Locate the cell with the specified text and output its (x, y) center coordinate. 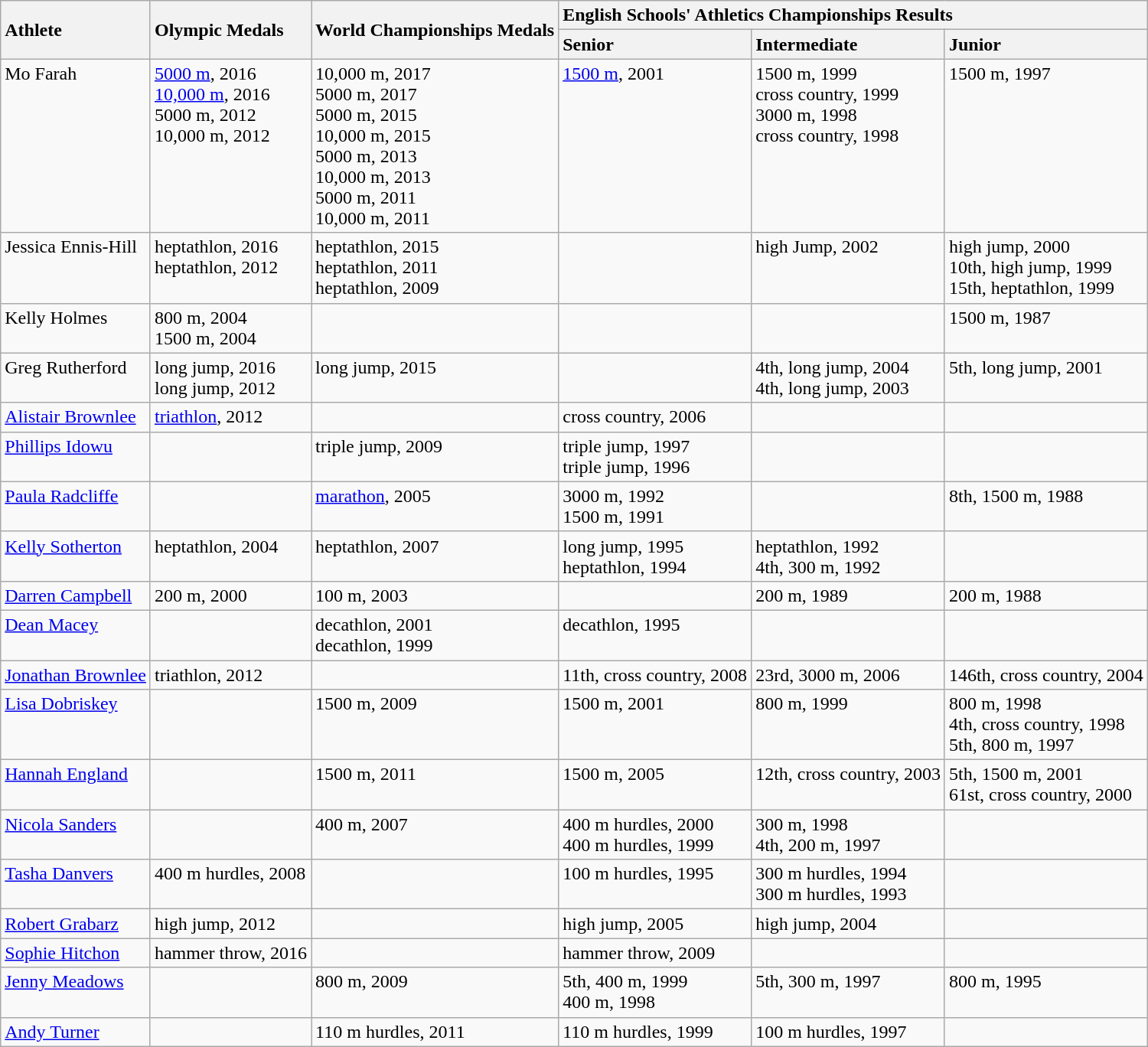
4th, long jump, 20044th, long jump, 2003 (848, 378)
high jump, 200010th, high jump, 199915th, heptathlon, 1999 (1045, 268)
high jump, 2005 (655, 924)
12th, cross country, 2003 (848, 785)
300 m, 19984th, 200 m, 1997 (848, 834)
1500 m, 2009 (435, 725)
triple jump, 1997 triple jump, 1996 (655, 456)
heptathlon, 2016 heptathlon, 2012 (230, 268)
1500 m, 2011 (435, 785)
11th, cross country, 2008 (655, 674)
high jump, 2004 (848, 924)
Phillips Idowu (76, 456)
Olympic Medals (230, 30)
10,000 m, 2017 5000 m, 2017 5000 m, 2015 10,000 m, 2015 5000 m, 2013 10,000 m, 2013 5000 m, 2011 10,000 m, 2011 (435, 145)
Athlete (76, 30)
5000 m, 2016 10,000 m, 2016 5000 m, 2012 10,000 m, 2012 (230, 145)
110 m hurdles, 1999 (655, 1032)
Kelly Holmes (76, 328)
high Jump, 2002 (848, 268)
high jump, 2012 (230, 924)
Paula Radcliffe (76, 507)
1500 m, 1999 cross country, 1999 3000 m, 1998 cross country, 1998 (848, 145)
triple jump, 2009 (435, 456)
Dean Macey (76, 635)
800 m, 19984th, cross country, 19985th, 800 m, 1997 (1045, 725)
Greg Rutherford (76, 378)
Jenny Meadows (76, 992)
long jump, 1995 heptathlon, 1994 (655, 556)
hammer throw, 2009 (655, 953)
hammer throw, 2016 (230, 953)
23rd, 3000 m, 2006 (848, 674)
decathlon, 1995 (655, 635)
100 m, 2003 (435, 595)
400 m hurdles, 2008 (230, 885)
marathon, 2005 (435, 507)
Senior (655, 44)
3000 m, 1992 1500 m, 1991 (655, 507)
decathlon, 2001 decathlon, 1999 (435, 635)
heptathlon, 2004 (230, 556)
long jump, 2016 long jump, 2012 (230, 378)
800 m, 1999 (848, 725)
5th, long jump, 2001 (1045, 378)
5th, 1500 m, 200161st, cross country, 2000 (1045, 785)
Intermediate (848, 44)
Alistair Brownlee (76, 417)
Nicola Sanders (76, 834)
8th, 1500 m, 1988 (1045, 507)
heptathlon, 2015 heptathlon, 2011 heptathlon, 2009 (435, 268)
Jessica Ennis-Hill (76, 268)
cross country, 2006 (655, 417)
800 m, 2009 (435, 992)
Sophie Hitchon (76, 953)
5th, 300 m, 1997 (848, 992)
1500 m, 2005 (655, 785)
long jump, 2015 (435, 378)
Darren Campbell (76, 595)
English Schools' Athletics Championships Results (853, 15)
800 m, 2004 1500 m, 2004 (230, 328)
Andy Turner (76, 1032)
1500 m, 1997 (1045, 145)
Robert Grabarz (76, 924)
400 m, 2007 (435, 834)
World Championships Medals (435, 30)
Junior (1045, 44)
Tasha Danvers (76, 885)
200 m, 2000 (230, 595)
800 m, 1995 (1045, 992)
Mo Farah (76, 145)
Hannah England (76, 785)
100 m hurdles, 1997 (848, 1032)
110 m hurdles, 2011 (435, 1032)
200 m, 1988 (1045, 595)
100 m hurdles, 1995 (655, 885)
Lisa Dobriskey (76, 725)
5th, 400 m, 1999 400 m, 1998 (655, 992)
300 m hurdles, 1994 300 m hurdles, 1993 (848, 885)
Jonathan Brownlee (76, 674)
146th, cross country, 2004 (1045, 674)
400 m hurdles, 2000 400 m hurdles, 1999 (655, 834)
heptathlon, 19924th, 300 m, 1992 (848, 556)
1500 m, 1987 (1045, 328)
200 m, 1989 (848, 595)
Kelly Sotherton (76, 556)
heptathlon, 2007 (435, 556)
